Provide the [X, Y] coordinate of the cell's center where the given text is located.  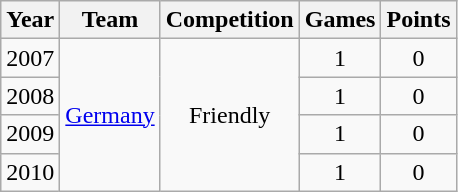
Team [110, 20]
Points [418, 20]
2007 [30, 58]
Competition [230, 20]
2008 [30, 96]
Friendly [230, 115]
Games [340, 20]
Germany [110, 115]
Year [30, 20]
2010 [30, 172]
2009 [30, 134]
